Identify which cell holds the provided text, then report its [x, y] central coordinate. 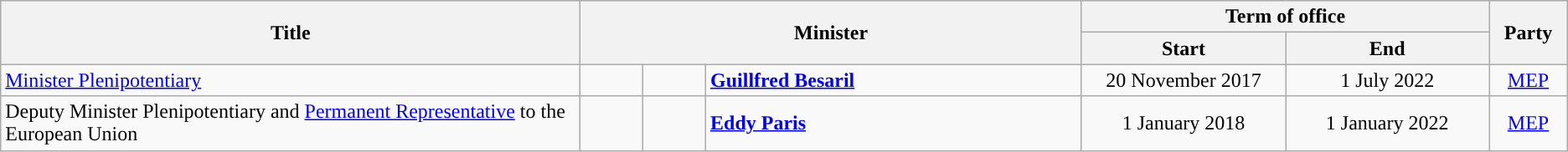
End [1387, 48]
Eddy Paris [895, 124]
1 July 2022 [1387, 80]
1 January 2018 [1183, 124]
Title [291, 33]
Start [1183, 48]
Term of office [1285, 17]
Minister Plenipotentiary [291, 80]
Minister [831, 33]
20 November 2017 [1183, 80]
Party [1529, 33]
1 January 2022 [1387, 124]
Guillfred Besaril [895, 80]
Deputy Minister Plenipotentiary and Permanent Representative to the European Union [291, 124]
